Find where the given text appears and provide that cell's center as (x, y) coordinate. 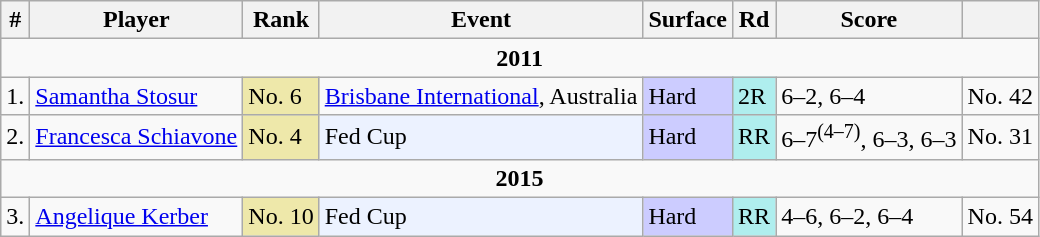
2R (754, 96)
No. 31 (1000, 138)
Rd (754, 20)
6–2, 6–4 (869, 96)
No. 4 (281, 138)
2015 (520, 178)
2011 (520, 58)
Angelique Kerber (136, 217)
Francesca Schiavone (136, 138)
No. 6 (281, 96)
1. (16, 96)
6–7(4–7), 6–3, 6–3 (869, 138)
Player (136, 20)
Rank (281, 20)
3. (16, 217)
Samantha Stosur (136, 96)
Surface (688, 20)
4–6, 6–2, 6–4 (869, 217)
No. 42 (1000, 96)
2. (16, 138)
# (16, 20)
Brisbane International, Australia (481, 96)
No. 10 (281, 217)
Event (481, 20)
Score (869, 20)
No. 54 (1000, 217)
